Provide the (X, Y) coordinate of the cell's center where the given text is located.  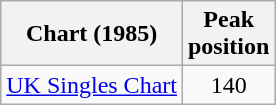
UK Singles Chart (92, 85)
140 (228, 85)
Chart (1985) (92, 34)
Peakposition (228, 34)
